Capture the cell that displays the provided text and extract its [x, y] central coordinate. 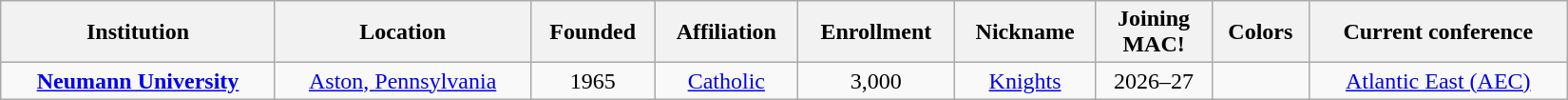
1965 [593, 81]
Catholic [726, 81]
Neumann University [139, 81]
Location [403, 32]
Current conference [1438, 32]
Founded [593, 32]
JoiningMAC! [1154, 32]
Institution [139, 32]
Knights [1024, 81]
Aston, Pennsylvania [403, 81]
Affiliation [726, 32]
Atlantic East (AEC) [1438, 81]
Nickname [1024, 32]
Colors [1260, 32]
Enrollment [876, 32]
3,000 [876, 81]
2026–27 [1154, 81]
